Identify which cell holds the provided text, then report its (X, Y) central coordinate. 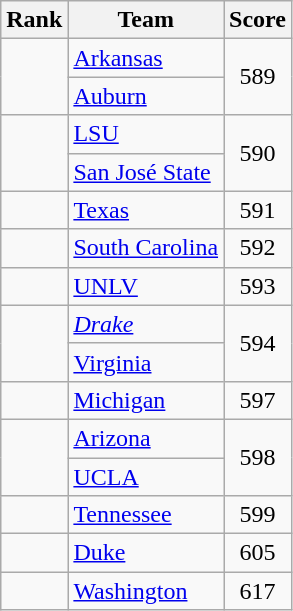
597 (258, 400)
605 (258, 553)
617 (258, 591)
Rank (34, 20)
599 (258, 515)
Michigan (146, 400)
Texas (146, 210)
593 (258, 286)
Score (258, 20)
LSU (146, 134)
Auburn (146, 96)
South Carolina (146, 248)
Virginia (146, 362)
Team (146, 20)
UCLA (146, 477)
Drake (146, 324)
Arkansas (146, 58)
San José State (146, 172)
UNLV (146, 286)
594 (258, 343)
590 (258, 153)
Tennessee (146, 515)
589 (258, 77)
592 (258, 248)
Duke (146, 553)
Arizona (146, 438)
Washington (146, 591)
598 (258, 457)
591 (258, 210)
